Identify which cell holds the provided text, then report its (x, y) central coordinate. 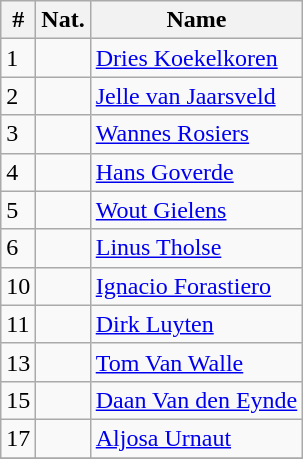
Wout Gielens (196, 210)
2 (18, 96)
Linus Tholse (196, 248)
Dirk Luyten (196, 324)
Name (196, 20)
13 (18, 362)
4 (18, 172)
10 (18, 286)
Ignacio Forastiero (196, 286)
Jelle van Jaarsveld (196, 96)
6 (18, 248)
Dries Koekelkoren (196, 58)
17 (18, 438)
Hans Goverde (196, 172)
Daan Van den Eynde (196, 400)
# (18, 20)
Wannes Rosiers (196, 134)
5 (18, 210)
15 (18, 400)
Nat. (63, 20)
3 (18, 134)
11 (18, 324)
Aljosa Urnaut (196, 438)
Tom Van Walle (196, 362)
1 (18, 58)
